Pinpoint the cell where the given text exists, returning its (x, y) midpoint coordinate. 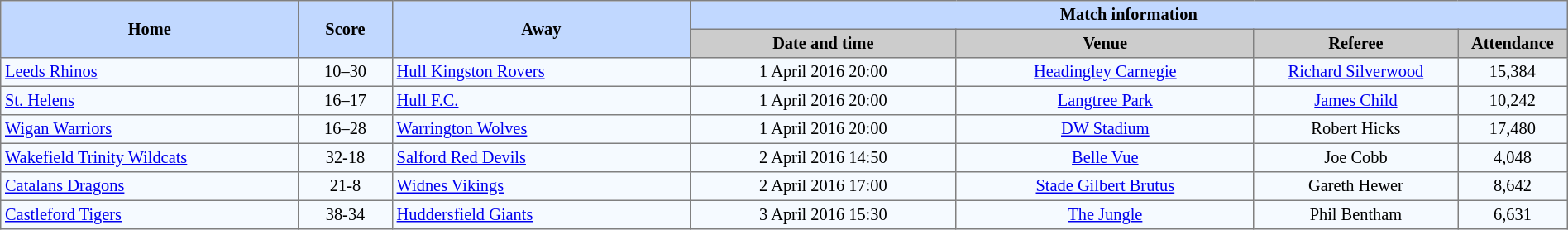
Wakefield Trinity Wildcats (150, 157)
Home (150, 30)
16–28 (346, 129)
Salford Red Devils (541, 157)
Catalans Dragons (150, 186)
Leeds Rhinos (150, 72)
17,480 (1513, 129)
Castleford Tigers (150, 214)
2 April 2016 14:50 (823, 157)
Score (346, 30)
St. Helens (150, 100)
Referee (1355, 43)
2 April 2016 17:00 (823, 186)
Langtree Park (1105, 100)
10–30 (346, 72)
15,384 (1513, 72)
DW Stadium (1105, 129)
6,631 (1513, 214)
Match information (1128, 15)
16–17 (346, 100)
Huddersfield Giants (541, 214)
Robert Hicks (1355, 129)
James Child (1355, 100)
38-34 (346, 214)
32-18 (346, 157)
Wigan Warriors (150, 129)
Hull Kingston Rovers (541, 72)
Warrington Wolves (541, 129)
Gareth Hewer (1355, 186)
10,242 (1513, 100)
Stade Gilbert Brutus (1105, 186)
Phil Bentham (1355, 214)
3 April 2016 15:30 (823, 214)
8,642 (1513, 186)
Richard Silverwood (1355, 72)
Belle Vue (1105, 157)
Away (541, 30)
Widnes Vikings (541, 186)
Attendance (1513, 43)
Venue (1105, 43)
4,048 (1513, 157)
Date and time (823, 43)
The Jungle (1105, 214)
21-8 (346, 186)
Headingley Carnegie (1105, 72)
Joe Cobb (1355, 157)
Hull F.C. (541, 100)
